Search for the cell housing the specified text and yield its (x, y) center coordinate. 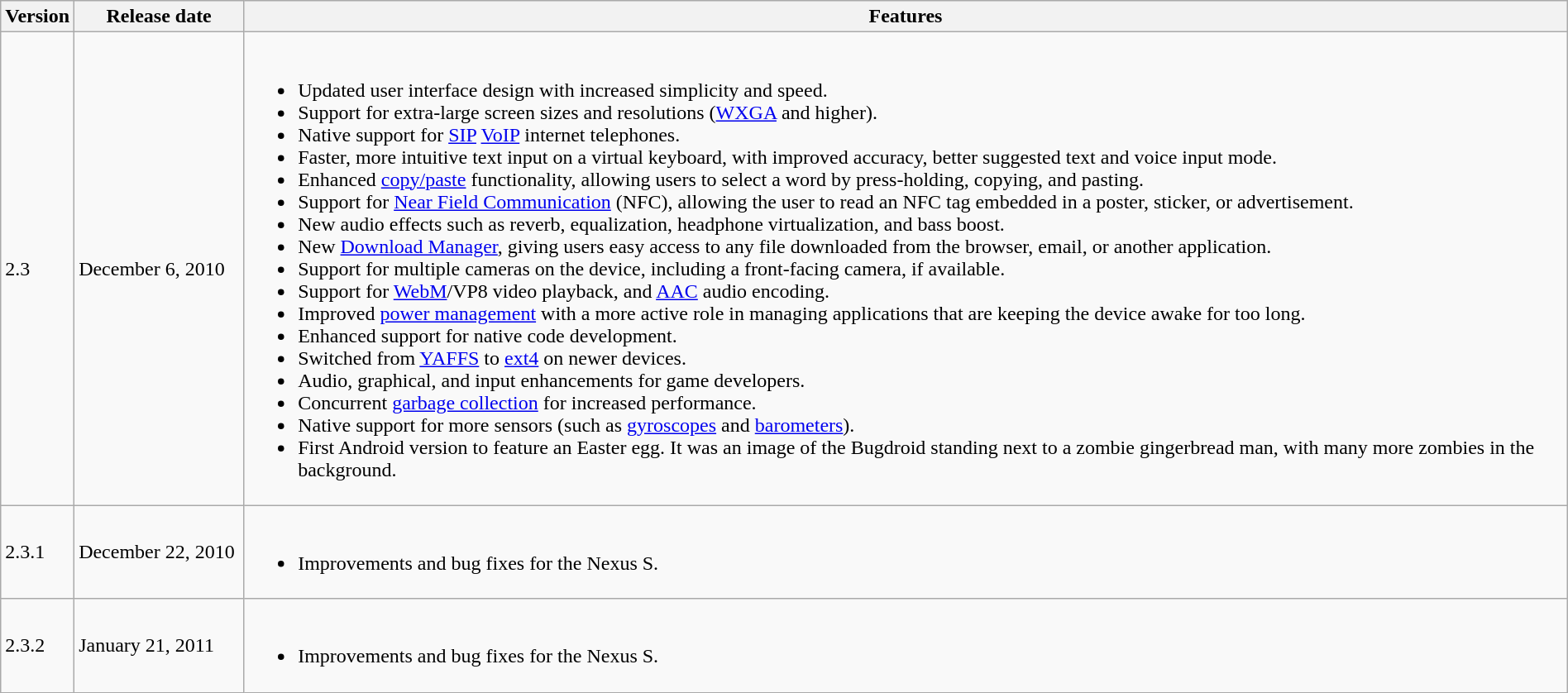
Release date (159, 17)
Version (38, 17)
2.3.1 (38, 552)
2.3 (38, 269)
December 6, 2010 (159, 269)
December 22, 2010 (159, 552)
January 21, 2011 (159, 645)
Features (906, 17)
2.3.2 (38, 645)
